Detect which cell encompasses the target text, then output its (X, Y) center coordinate. 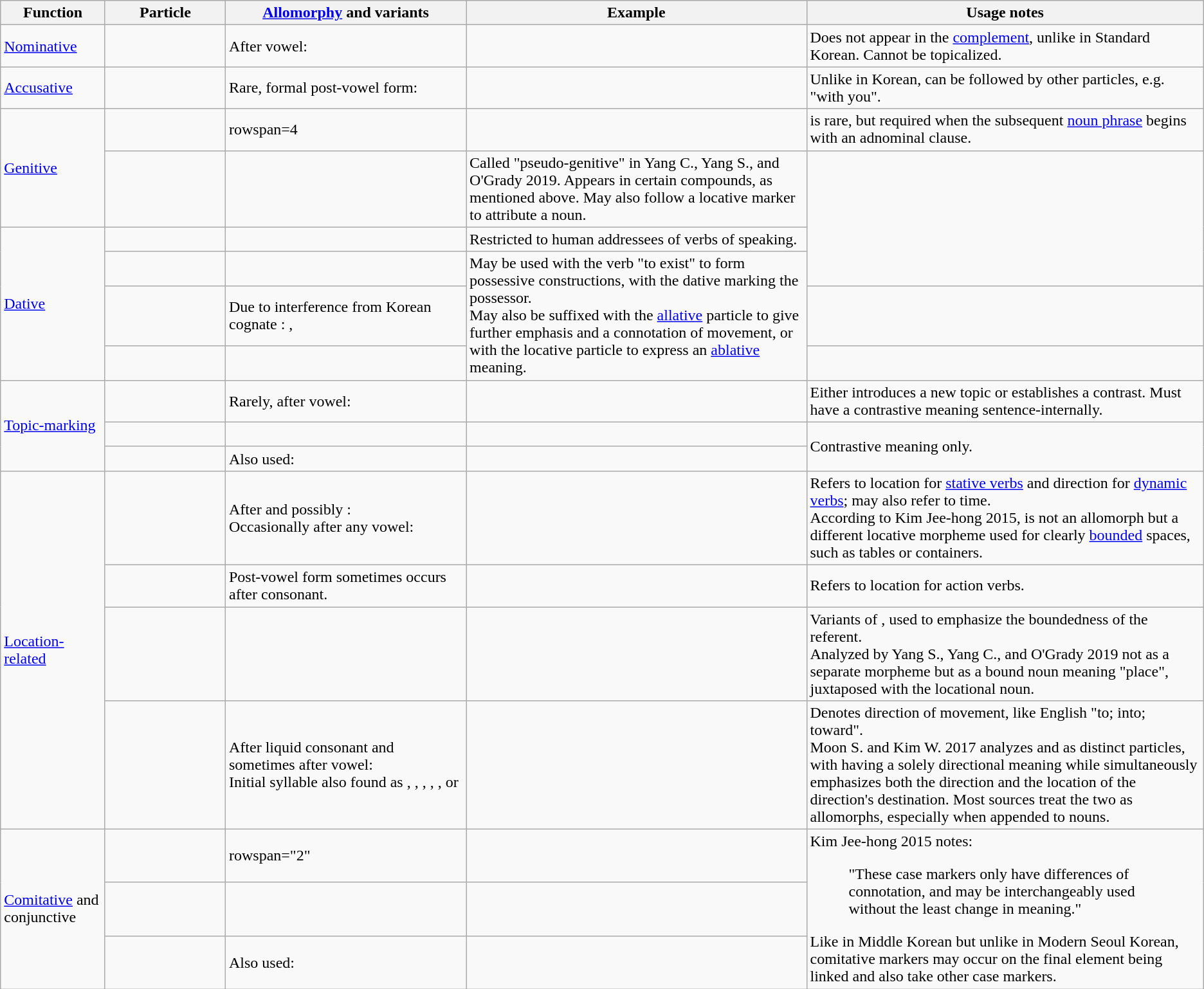
rowspan=4 (345, 130)
Dative (53, 304)
Due to interference from Korean cognate : , (345, 316)
Refers to location for action verbs. (1005, 585)
Usage notes (1005, 13)
Genitive (53, 168)
After and possibly : Occasionally after any vowel: (345, 518)
Location-related (53, 649)
Does not appear in the complement, unlike in Standard Korean. Cannot be topicalized. (1005, 46)
rowspan="2" (345, 857)
Rarely, after vowel: (345, 401)
Rare, formal post-vowel form: (345, 87)
is rare, but required when the subsequent noun phrase begins with an adnominal clause. (1005, 130)
After liquid consonant and sometimes after vowel: Initial syllable also found as , , , , , or (345, 765)
Function (53, 13)
Either introduces a new topic or establishes a contrast. Must have a contrastive meaning sentence-internally. (1005, 401)
Unlike in Korean, can be followed by other particles, e.g. "with you". (1005, 87)
Topic-marking (53, 426)
Example (637, 13)
Particle (165, 13)
Contrastive meaning only. (1005, 446)
Restricted to human addressees of verbs of speaking. (637, 239)
Comitative and conjunctive (53, 909)
Post-vowel form sometimes occurs after consonant. (345, 585)
Nominative (53, 46)
Allomorphy and variants (345, 13)
After vowel: (345, 46)
Accusative (53, 87)
